Find where the given text appears and provide that cell's center as (X, Y) coordinate. 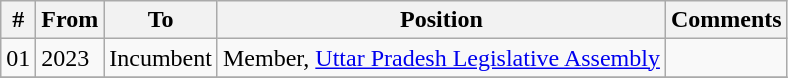
2023 (70, 58)
# (18, 20)
Comments (726, 20)
Position (441, 20)
Incumbent (161, 58)
To (161, 20)
From (70, 20)
01 (18, 58)
Member, Uttar Pradesh Legislative Assembly (441, 58)
